For the text-containing cell, return its midpoint in (X, Y) coordinate format. 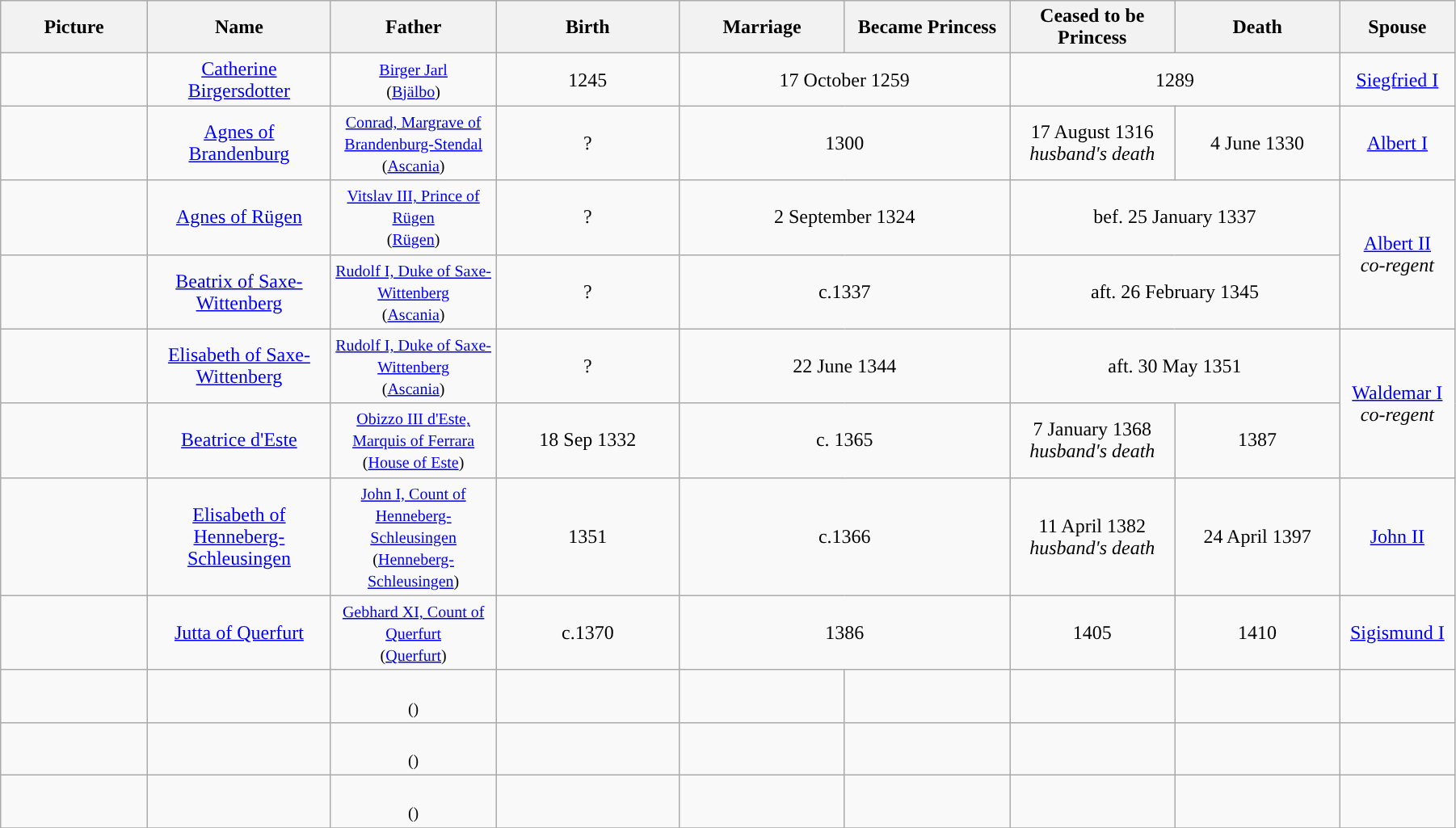
Conrad, Margrave of Brandenburg-Stendal(Ascania) (413, 143)
1289 (1175, 79)
Agnes of Rügen (239, 217)
Elisabeth of Henneberg-Schleusingen (239, 536)
Albert IIco-regent (1397, 254)
22 June 1344 (845, 366)
aft. 26 February 1345 (1175, 292)
Gebhard XI, Count of Querfurt(Querfurt) (413, 633)
Sigismund I (1397, 633)
Vitslav III, Prince of Rügen(Rügen) (413, 217)
Marriage (762, 27)
1351 (588, 536)
17 August 1316husband's death (1092, 143)
Waldemar Ico-regent (1397, 403)
1387 (1257, 440)
18 Sep 1332 (588, 440)
Birger Jarl(Bjälbo) (413, 79)
Albert I (1397, 143)
c.1366 (845, 536)
1300 (845, 143)
7 January 1368husband's death (1092, 440)
aft. 30 May 1351 (1175, 366)
2 September 1324 (845, 217)
Spouse (1397, 27)
1405 (1092, 633)
c.1337 (845, 292)
John II (1397, 536)
Elisabeth of Saxe-Wittenberg (239, 366)
c. 1365 (845, 440)
1386 (845, 633)
1245 (588, 79)
11 April 1382husband's death (1092, 536)
Catherine Birgersdotter (239, 79)
Beatrice d'Este (239, 440)
Death (1257, 27)
Birth (588, 27)
1410 (1257, 633)
John I, Count of Henneberg-Schleusingen(Henneberg-Schleusingen) (413, 536)
bef. 25 January 1337 (1175, 217)
Siegfried I (1397, 79)
c.1370 (588, 633)
24 April 1397 (1257, 536)
Father (413, 27)
Picture (74, 27)
Name (239, 27)
4 June 1330 (1257, 143)
Agnes of Brandenburg (239, 143)
Beatrix of Saxe-Wittenberg (239, 292)
Ceased to be Princess (1092, 27)
Became Princess (927, 27)
Jutta of Querfurt (239, 633)
Obizzo III d'Este, Marquis of Ferrara(House of Este) (413, 440)
17 October 1259 (845, 79)
